Locate the cell with the specified text and output its (x, y) center coordinate. 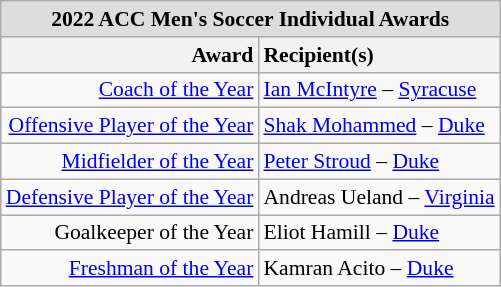
Recipient(s) (378, 55)
Peter Stroud – Duke (378, 162)
Goalkeeper of the Year (130, 233)
Offensive Player of the Year (130, 126)
Award (130, 55)
Ian McIntyre – Syracuse (378, 90)
Shak Mohammed – Duke (378, 126)
Freshman of the Year (130, 269)
Coach of the Year (130, 90)
Kamran Acito – Duke (378, 269)
Defensive Player of the Year (130, 197)
2022 ACC Men's Soccer Individual Awards (250, 19)
Midfielder of the Year (130, 162)
Andreas Ueland – Virginia (378, 197)
Eliot Hamill – Duke (378, 233)
